Return [X, Y] of the center of cell containing provided text 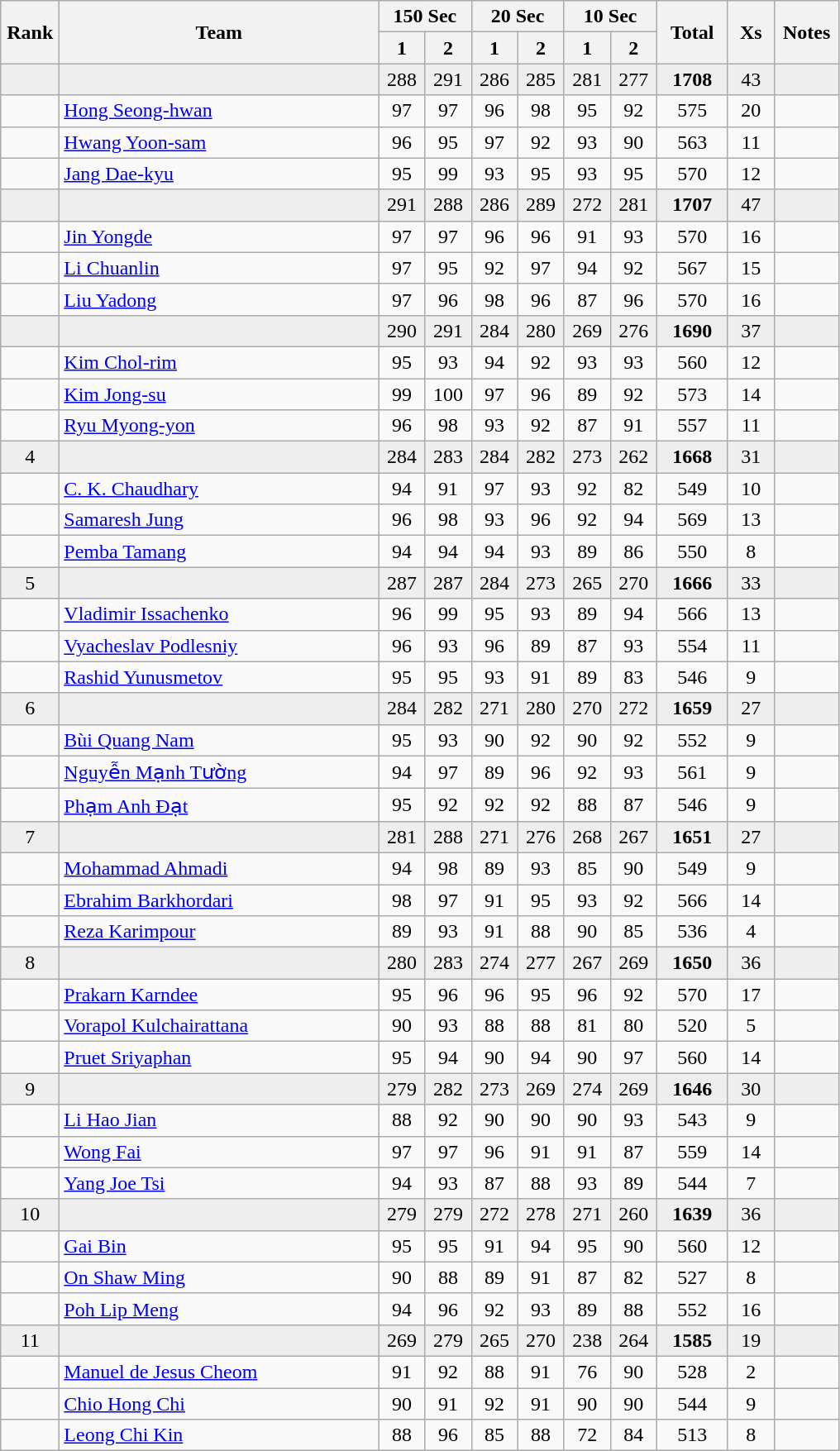
Pemba Tamang [219, 551]
Phạm Anh Đạt [219, 805]
Ryu Myong-yon [219, 426]
1668 [692, 457]
47 [751, 205]
Jang Dae-kyu [219, 174]
561 [692, 772]
Gai Bin [219, 1246]
Bùi Quang Nam [219, 740]
Rashid Yunusmetov [219, 677]
72 [587, 1435]
Liu Yadong [219, 299]
1659 [692, 709]
1690 [692, 331]
Vladimir Issachenko [219, 614]
Li Hao Jian [219, 1120]
285 [541, 79]
569 [692, 520]
Vyacheslav Podlesniy [219, 646]
33 [751, 583]
Poh Lip Meng [219, 1309]
573 [692, 394]
Manuel de Jesus Cheom [219, 1372]
260 [633, 1215]
Vorapol Kulchairattana [219, 1026]
17 [751, 995]
520 [692, 1026]
557 [692, 426]
567 [692, 268]
86 [633, 551]
Nguyễn Mạnh Tường [219, 772]
Team [219, 32]
C. K. Chaudhary [219, 489]
543 [692, 1120]
Jin Yongde [219, 236]
1585 [692, 1340]
238 [587, 1340]
Notes [807, 32]
6 [30, 709]
264 [633, 1340]
30 [751, 1089]
550 [692, 551]
Total [692, 32]
Wong Fai [219, 1152]
100 [448, 394]
20 Sec [518, 17]
76 [587, 1372]
37 [751, 331]
1666 [692, 583]
10 Sec [610, 17]
Kim Chol-rim [219, 362]
554 [692, 646]
Hong Seong-hwan [219, 111]
Samaresh Jung [219, 520]
559 [692, 1152]
Ebrahim Barkhordari [219, 900]
84 [633, 1435]
1707 [692, 205]
513 [692, 1435]
1708 [692, 79]
575 [692, 111]
19 [751, 1340]
1646 [692, 1089]
15 [751, 268]
Mohammad Ahmadi [219, 868]
150 Sec [425, 17]
Rank [30, 32]
289 [541, 205]
31 [751, 457]
81 [587, 1026]
Chio Hong Chi [219, 1403]
On Shaw Ming [219, 1277]
Kim Jong-su [219, 394]
536 [692, 932]
563 [692, 142]
83 [633, 677]
528 [692, 1372]
Prakarn Karndee [219, 995]
20 [751, 111]
278 [541, 1215]
80 [633, 1026]
1650 [692, 963]
262 [633, 457]
Hwang Yoon-sam [219, 142]
Yang Joe Tsi [219, 1183]
Reza Karimpour [219, 932]
1651 [692, 837]
Li Chuanlin [219, 268]
1639 [692, 1215]
Xs [751, 32]
43 [751, 79]
Leong Chi Kin [219, 1435]
290 [402, 331]
527 [692, 1277]
Pruet Sriyaphan [219, 1057]
268 [587, 837]
